Output the (x, y) coordinate of the center of the cell containing the given text.  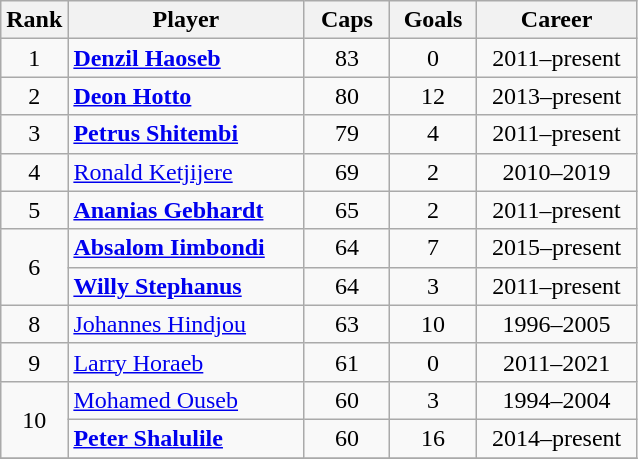
Goals (433, 20)
Caps (347, 20)
Career (556, 20)
Larry Horaeb (186, 362)
Rank (34, 20)
Ronald Ketjijere (186, 172)
65 (347, 210)
8 (34, 324)
Peter Shalulile (186, 438)
12 (433, 96)
79 (347, 134)
1 (34, 58)
9 (34, 362)
2011–2021 (556, 362)
Petrus Shitembi (186, 134)
Absalom Iimbondi (186, 248)
7 (433, 248)
2013–present (556, 96)
Deon Hotto (186, 96)
69 (347, 172)
61 (347, 362)
2010–2019 (556, 172)
83 (347, 58)
5 (34, 210)
Player (186, 20)
Willy Stephanus (186, 286)
2015–present (556, 248)
6 (34, 267)
2014–present (556, 438)
Ananias Gebhardt (186, 210)
1994–2004 (556, 400)
Johannes Hindjou (186, 324)
1996–2005 (556, 324)
Mohamed Ouseb (186, 400)
Denzil Haoseb (186, 58)
16 (433, 438)
80 (347, 96)
63 (347, 324)
